Return the (x, y) coordinate for the center point of the cell that contains the specified text.  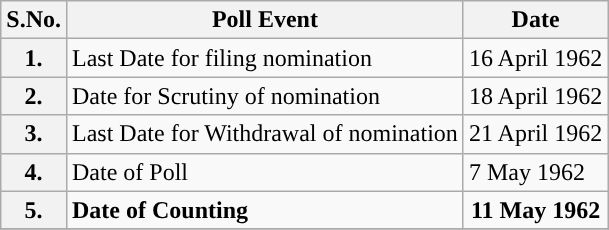
4. (34, 172)
3. (34, 134)
Last Date for Withdrawal of nomination (264, 134)
5. (34, 210)
Date of Poll (264, 172)
Date (535, 20)
16 April 1962 (535, 58)
21 April 1962 (535, 134)
7 May 1962 (535, 172)
Poll Event (264, 20)
Last Date for filing nomination (264, 58)
S.No. (34, 20)
18 April 1962 (535, 96)
Date of Counting (264, 210)
2. (34, 96)
11 May 1962 (535, 210)
Date for Scrutiny of nomination (264, 96)
1. (34, 58)
